Output the [x, y] coordinate of the center of the cell containing the given text.  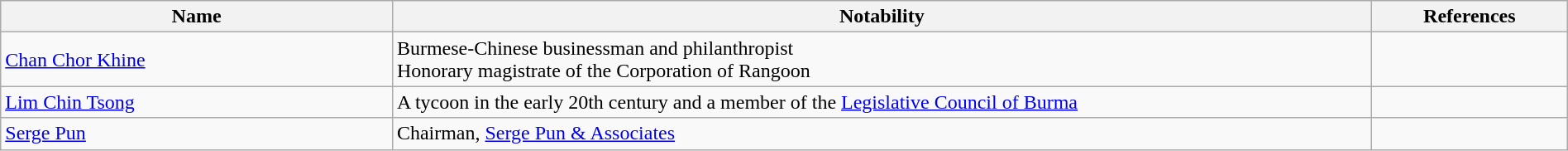
Name [197, 17]
Chan Chor Khine [197, 60]
Serge Pun [197, 134]
Chairman, Serge Pun & Associates [882, 134]
Burmese-Chinese businessman and philanthropistHonorary magistrate of the Corporation of Rangoon [882, 60]
References [1469, 17]
Lim Chin Tsong [197, 102]
A tycoon in the early 20th century and a member of the Legislative Council of Burma [882, 102]
Notability [882, 17]
